Locate the cell with the specified text and output its [x, y] center coordinate. 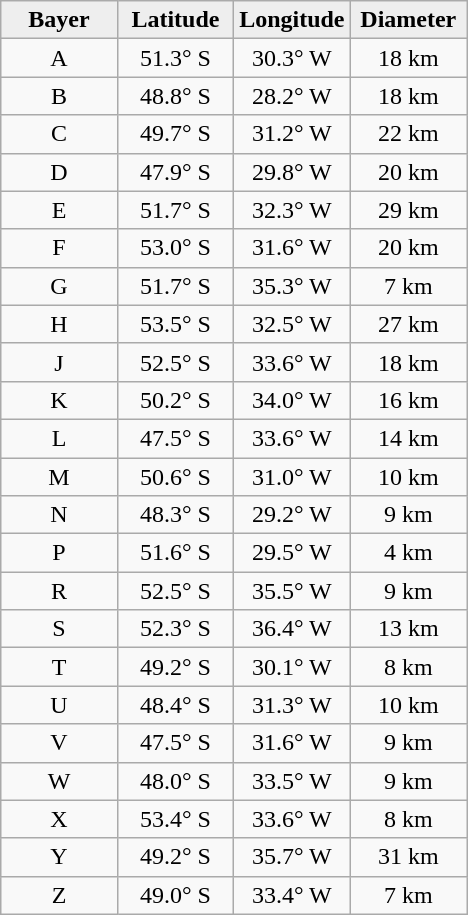
E [59, 210]
53.5° S [175, 324]
29.2° W [292, 515]
16 km [408, 400]
L [59, 438]
28.2° W [292, 96]
52.3° S [175, 629]
Z [59, 895]
47.9° S [175, 172]
F [59, 248]
M [59, 477]
49.0° S [175, 895]
53.4° S [175, 819]
N [59, 515]
32.5° W [292, 324]
30.1° W [292, 667]
29.8° W [292, 172]
51.3° S [175, 58]
48.0° S [175, 781]
34.0° W [292, 400]
35.7° W [292, 857]
K [59, 400]
S [59, 629]
14 km [408, 438]
53.0° S [175, 248]
W [59, 781]
J [59, 362]
48.4° S [175, 705]
48.8° S [175, 96]
27 km [408, 324]
Bayer [59, 20]
36.4° W [292, 629]
33.4° W [292, 895]
35.5° W [292, 591]
P [59, 553]
33.5° W [292, 781]
35.3° W [292, 286]
29.5° W [292, 553]
48.3° S [175, 515]
G [59, 286]
X [59, 819]
H [59, 324]
A [59, 58]
49.7° S [175, 134]
U [59, 705]
Latitude [175, 20]
V [59, 743]
4 km [408, 553]
R [59, 591]
Longitude [292, 20]
50.2° S [175, 400]
C [59, 134]
22 km [408, 134]
31.2° W [292, 134]
13 km [408, 629]
30.3° W [292, 58]
31.0° W [292, 477]
31.3° W [292, 705]
51.6° S [175, 553]
32.3° W [292, 210]
29 km [408, 210]
T [59, 667]
D [59, 172]
31 km [408, 857]
B [59, 96]
Y [59, 857]
50.6° S [175, 477]
Diameter [408, 20]
